Return the [X, Y] coordinate for the center point of the cell that contains the specified text.  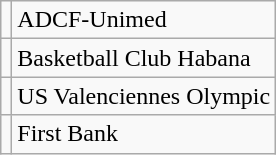
US Valenciennes Olympic [144, 96]
First Bank [144, 134]
ADCF-Unimed [144, 20]
Basketball Club Habana [144, 58]
